Detect which cell encompasses the target text, then output its (x, y) center coordinate. 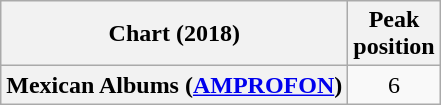
Mexican Albums (AMPROFON) (174, 85)
6 (394, 85)
Peak position (394, 34)
Chart (2018) (174, 34)
